Return (x, y) of the center of cell containing provided text 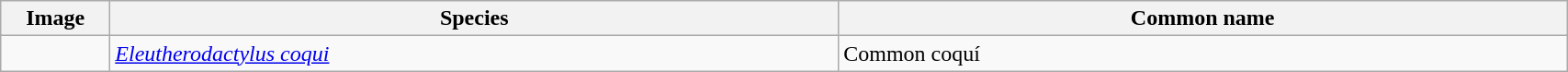
Common name (1203, 18)
Species (474, 18)
Eleutherodactylus coqui (474, 54)
Image (55, 18)
Common coquí (1203, 54)
